From the cell containing the given text, extract its center point as (X, Y) coordinate. 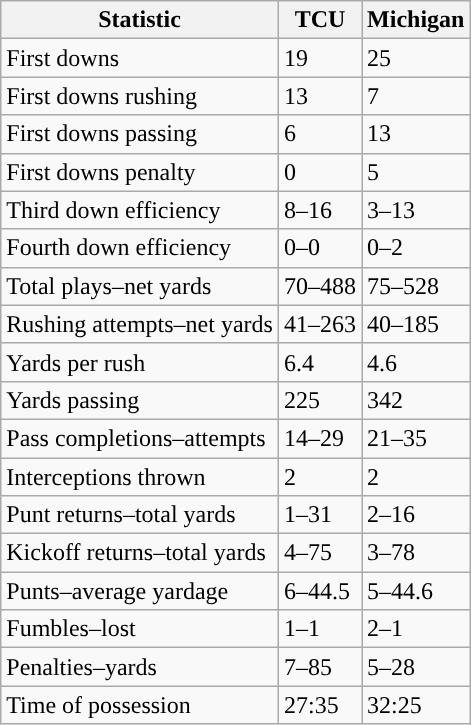
First downs passing (140, 134)
Punt returns–total yards (140, 515)
0–0 (320, 248)
5 (416, 172)
Time of possession (140, 705)
70–488 (320, 286)
2–1 (416, 629)
41–263 (320, 324)
3–13 (416, 210)
5–44.6 (416, 591)
Fumbles–lost (140, 629)
Kickoff returns–total yards (140, 553)
First downs (140, 58)
8–16 (320, 210)
Michigan (416, 20)
Yards passing (140, 400)
27:35 (320, 705)
342 (416, 400)
First downs rushing (140, 96)
2–16 (416, 515)
4.6 (416, 362)
4–75 (320, 553)
Penalties–yards (140, 667)
1–1 (320, 629)
5–28 (416, 667)
0–2 (416, 248)
7–85 (320, 667)
6.4 (320, 362)
TCU (320, 20)
Yards per rush (140, 362)
Rushing attempts–net yards (140, 324)
Fourth down efficiency (140, 248)
Punts–average yardage (140, 591)
19 (320, 58)
32:25 (416, 705)
6–44.5 (320, 591)
0 (320, 172)
6 (320, 134)
21–35 (416, 438)
25 (416, 58)
75–528 (416, 286)
Total plays–net yards (140, 286)
40–185 (416, 324)
Interceptions thrown (140, 477)
Pass completions–attempts (140, 438)
7 (416, 96)
Statistic (140, 20)
1–31 (320, 515)
14–29 (320, 438)
Third down efficiency (140, 210)
First downs penalty (140, 172)
3–78 (416, 553)
225 (320, 400)
